Find where the given text appears and provide that cell's center as [X, Y] coordinate. 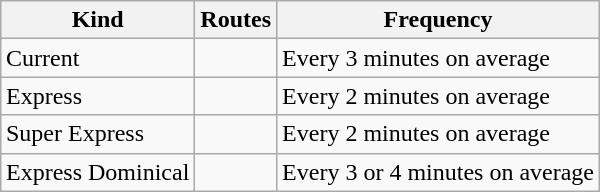
Kind [97, 20]
Current [97, 58]
Every 3 minutes on average [438, 58]
Express Dominical [97, 172]
Super Express [97, 134]
Every 3 or 4 minutes on average [438, 172]
Routes [236, 20]
Frequency [438, 20]
Express [97, 96]
